Scan for the cell matching the given text and deliver its [X, Y] coordinate at center. 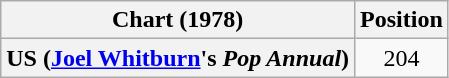
204 [402, 58]
Chart (1978) [178, 20]
US (Joel Whitburn's Pop Annual) [178, 58]
Position [402, 20]
